Find where the given text appears and provide that cell's center as [x, y] coordinate. 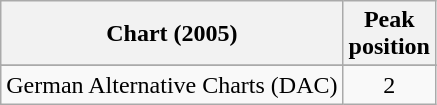
Chart (2005) [172, 34]
2 [389, 85]
Peakposition [389, 34]
German Alternative Charts (DAC) [172, 85]
